From the cell containing the given text, extract its center point as [x, y] coordinate. 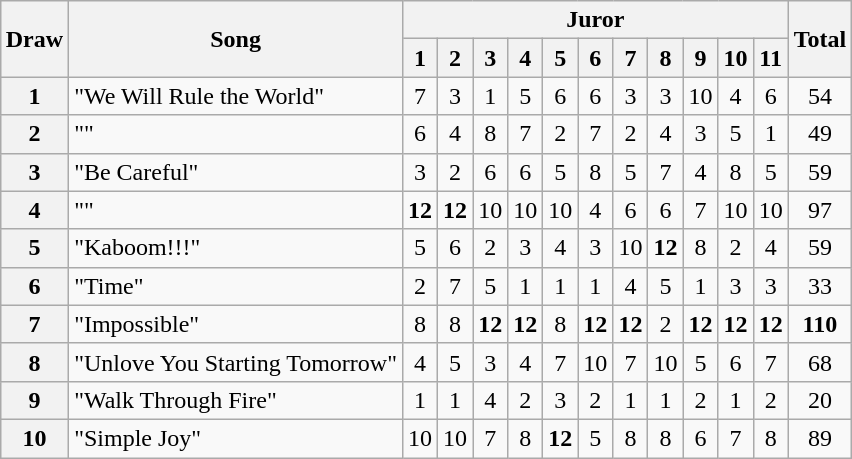
89 [820, 438]
33 [820, 286]
Juror [596, 20]
"Impossible" [236, 324]
97 [820, 210]
Draw [34, 39]
49 [820, 134]
"Simple Joy" [236, 438]
Total [820, 39]
20 [820, 400]
"Kaboom!!!" [236, 248]
"Walk Through Fire" [236, 400]
54 [820, 96]
"Time" [236, 286]
"Be Careful" [236, 172]
"We Will Rule the World" [236, 96]
"Unlove You Starting Tomorrow" [236, 362]
110 [820, 324]
11 [770, 58]
68 [820, 362]
Song [236, 39]
